Scan for the cell matching the given text and deliver its [X, Y] coordinate at center. 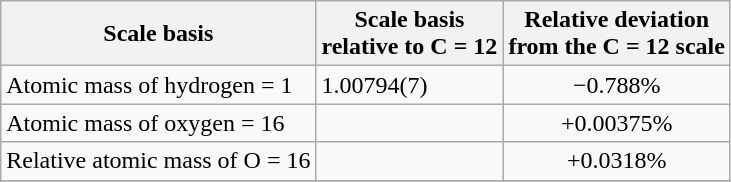
Scale basisrelative to C = 12 [410, 34]
+0.0318% [617, 161]
Atomic mass of hydrogen = 1 [158, 85]
Relative deviationfrom the C = 12 scale [617, 34]
1.00794(7) [410, 85]
Atomic mass of oxygen = 16 [158, 123]
−0.788% [617, 85]
Relative atomic mass of O = 16 [158, 161]
+0.00375% [617, 123]
Scale basis [158, 34]
